Scan for the cell matching the given text and deliver its [x, y] coordinate at center. 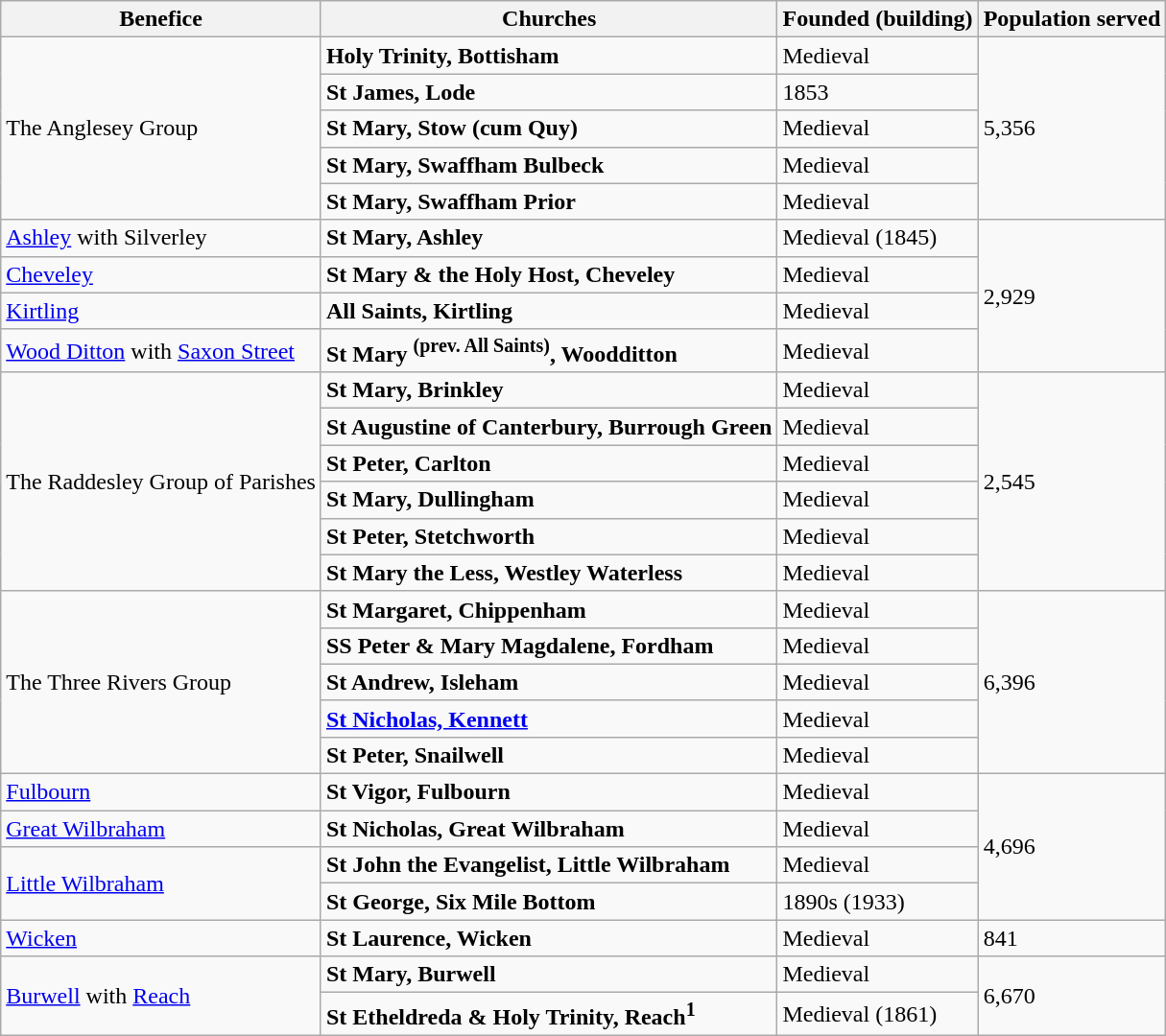
6,396 [1072, 682]
Little Wilbraham [161, 883]
St Andrew, Isleham [549, 682]
The Raddesley Group of Parishes [161, 482]
St Nicholas, Great Wilbraham [549, 829]
All Saints, Kirtling [549, 311]
Great Wilbraham [161, 829]
St Vigor, Fulbourn [549, 792]
St Mary & the Holy Host, Cheveley [549, 274]
1853 [877, 92]
Population served [1072, 19]
St Peter, Stetchworth [549, 536]
St Nicholas, Kennett [549, 718]
1890s (1933) [877, 902]
4,696 [1072, 847]
Holy Trinity, Bottisham [549, 56]
Benefice [161, 19]
Medieval (1845) [877, 238]
St Mary, Swaffham Bulbeck [549, 165]
St Laurence, Wicken [549, 938]
St John the Evangelist, Little Wilbraham [549, 865]
Fulbourn [161, 792]
SS Peter & Mary Magdalene, Fordham [549, 646]
St Mary, Stow (cum Quy) [549, 129]
St George, Six Mile Bottom [549, 902]
Kirtling [161, 311]
Medieval (1861) [877, 1015]
Wood Ditton with Saxon Street [161, 351]
5,356 [1072, 129]
St Mary, Burwell [549, 975]
Wicken [161, 938]
Churches [549, 19]
841 [1072, 938]
The Three Rivers Group [161, 682]
Ashley with Silverley [161, 238]
Founded (building) [877, 19]
St Mary, Swaffham Prior [549, 201]
St Mary, Dullingham [549, 500]
St Peter, Snailwell [549, 755]
St Mary the Less, Westley Waterless [549, 573]
St Mary (prev. All Saints), Woodditton [549, 351]
St James, Lode [549, 92]
St Mary, Brinkley [549, 390]
St Augustine of Canterbury, Burrough Green [549, 427]
St Peter, Carlton [549, 463]
St Margaret, Chippenham [549, 609]
Cheveley [161, 274]
The Anglesey Group [161, 129]
Burwell with Reach [161, 996]
2,929 [1072, 295]
2,545 [1072, 482]
St Etheldreda & Holy Trinity, Reach1 [549, 1015]
St Mary, Ashley [549, 238]
6,670 [1072, 996]
